Determine the [x, y] coordinate at the center of the cell enclosing the given text.  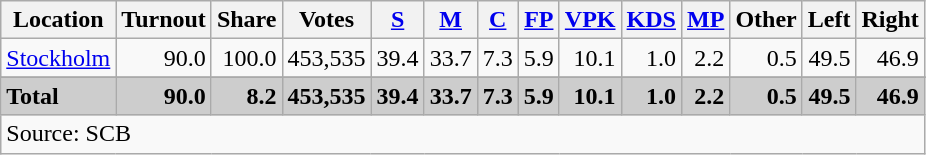
Right [890, 20]
C [498, 20]
Stockholm [58, 58]
Source: SCB [463, 134]
Other [766, 20]
KDS [651, 20]
8.2 [246, 96]
S [398, 20]
MP [705, 20]
Total [58, 96]
M [450, 20]
Location [58, 20]
VPK [590, 20]
100.0 [246, 58]
Votes [326, 20]
FP [538, 20]
Turnout [164, 20]
Share [246, 20]
Left [829, 20]
